Locate the cell with the specified text and output its [x, y] center coordinate. 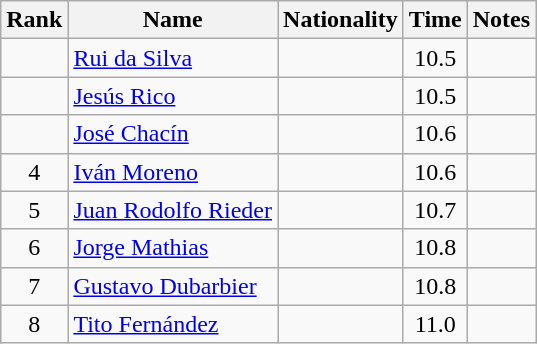
8 [34, 324]
Gustavo Dubarbier [173, 286]
Jesús Rico [173, 96]
Rui da Silva [173, 58]
Jorge Mathias [173, 248]
5 [34, 210]
11.0 [435, 324]
Juan Rodolfo Rieder [173, 210]
Rank [34, 20]
Name [173, 20]
4 [34, 172]
Nationality [341, 20]
Notes [501, 20]
6 [34, 248]
Tito Fernández [173, 324]
7 [34, 286]
Iván Moreno [173, 172]
José Chacín [173, 134]
Time [435, 20]
10.7 [435, 210]
